Pinpoint the cell where the given text exists, returning its (x, y) midpoint coordinate. 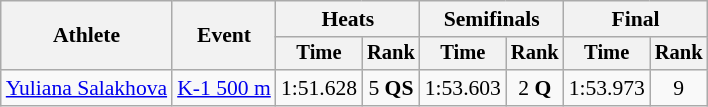
9 (679, 88)
Athlete (86, 36)
K-1 500 m (224, 88)
5 QS (391, 88)
2 Q (535, 88)
1:53.603 (463, 88)
Heats (348, 19)
1:53.973 (607, 88)
Yuliana Salakhova (86, 88)
Final (636, 19)
Semifinals (492, 19)
Event (224, 36)
1:51.628 (319, 88)
